Pinpoint the cell where the given text exists, returning its [x, y] midpoint coordinate. 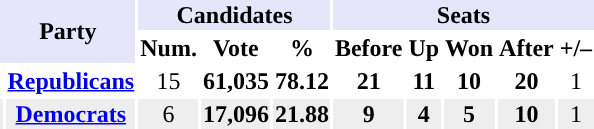
Seats [463, 15]
Up [424, 48]
Before [368, 48]
After [527, 48]
6 [169, 114]
4 [424, 114]
78.12 [302, 81]
Democrats [71, 114]
11 [424, 81]
Party [68, 32]
9 [368, 114]
5 [470, 114]
Candidates [235, 15]
Vote [236, 48]
Num. [169, 48]
% [302, 48]
Won [470, 48]
21.88 [302, 114]
Republicans [71, 81]
17,096 [236, 114]
+/– [576, 48]
20 [527, 81]
61,035 [236, 81]
15 [169, 81]
21 [368, 81]
